From the cell containing the given text, extract its center point as [x, y] coordinate. 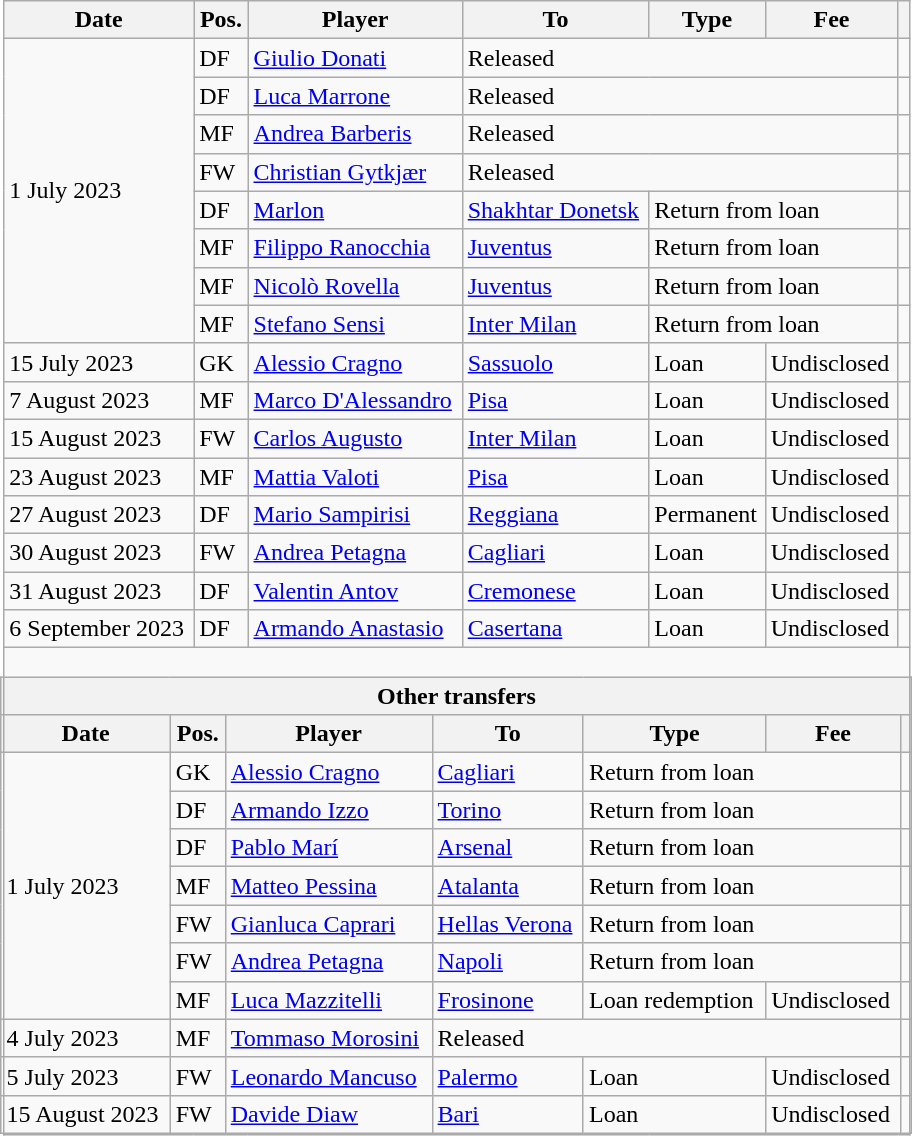
5 July 2023 [86, 1076]
31 August 2023 [99, 591]
Napoli [508, 962]
Reggiana [556, 515]
Loan redemption [674, 1000]
Andrea Barberis [355, 134]
Shakhtar Donetsk [556, 210]
Pablo Marí [328, 848]
23 August 2023 [99, 477]
Valentin Antov [355, 591]
Armando Anastasio [355, 629]
Hellas Verona [508, 924]
Luca Mazzitelli [328, 1000]
Christian Gytkjær [355, 172]
Gianluca Caprari [328, 924]
Permanent [707, 515]
27 August 2023 [99, 515]
Mattia Valoti [355, 477]
Frosinone [508, 1000]
30 August 2023 [99, 553]
7 August 2023 [99, 400]
Filippo Ranocchia [355, 248]
Leonardo Mancuso [328, 1076]
Marco D'Alessandro [355, 400]
Arsenal [508, 848]
Carlos Augusto [355, 438]
Mario Sampirisi [355, 515]
Armando Izzo [328, 810]
Matteo Pessina [328, 886]
Tommaso Morosini [328, 1038]
Giulio Donati [355, 58]
Casertana [556, 629]
6 September 2023 [99, 629]
Other transfers [456, 696]
4 July 2023 [86, 1038]
Sassuolo [556, 362]
Davide Diaw [328, 1114]
Nicolò Rovella [355, 286]
Marlon [355, 210]
Palermo [508, 1076]
Torino [508, 810]
Luca Marrone [355, 96]
Cremonese [556, 591]
15 July 2023 [99, 362]
Atalanta [508, 886]
Stefano Sensi [355, 324]
Bari [508, 1114]
